Return the (X, Y) coordinate for the center point of the cell that contains the specified text.  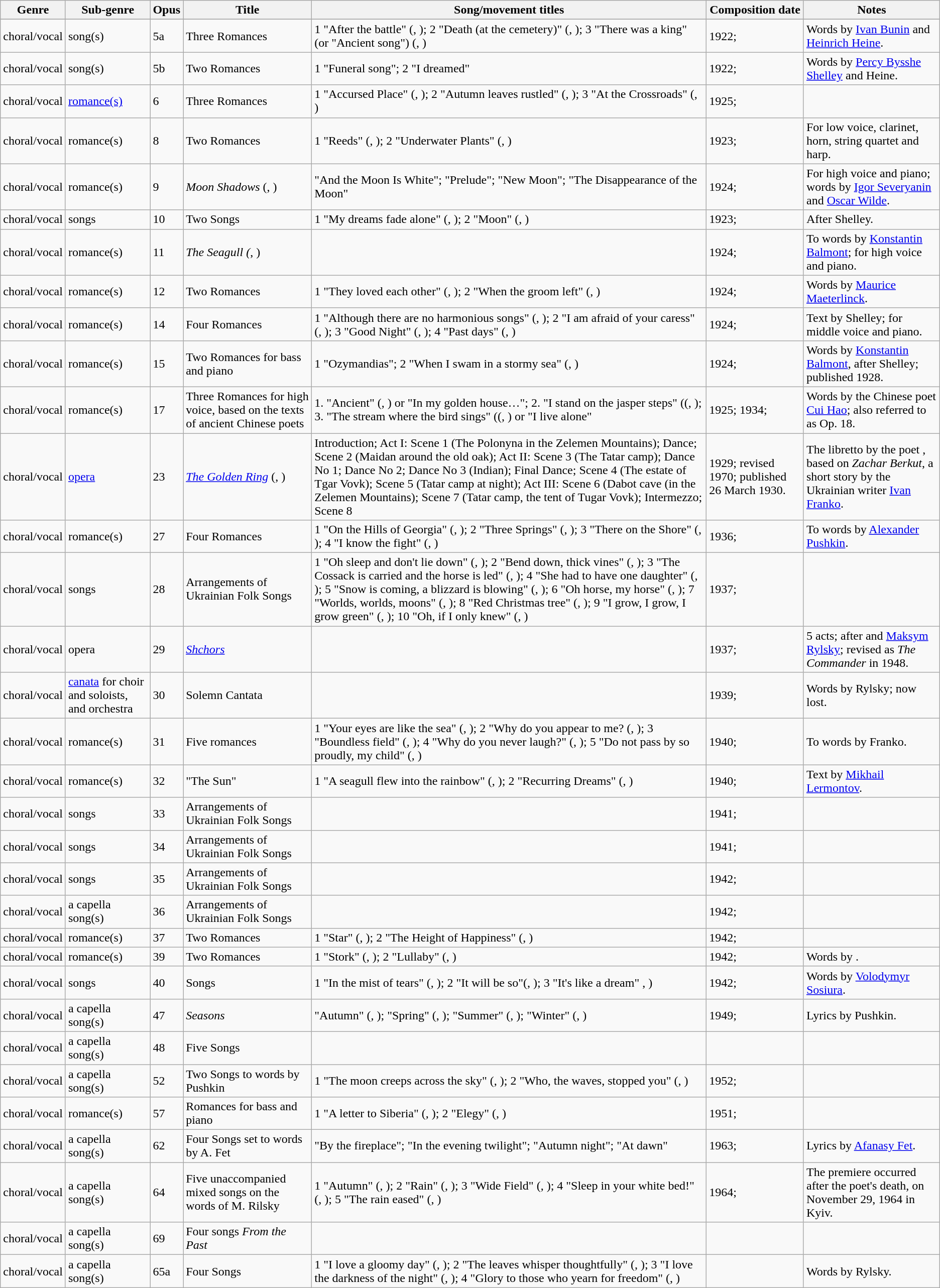
"And the Moon Is White"; "Prelude"; "New Moon"; "The Disappearance of the Moon" (509, 187)
1951; (755, 1114)
40 (167, 982)
1949; (755, 1015)
Words by Konstantin Balmont, after Shelley; published 1928. (872, 364)
1 "Ozymandias"; 2 "When I swam in a stormy sea" (, ) (509, 364)
Words by Ivan Bunin and Heinrich Heine. (872, 36)
32 (167, 781)
62 (167, 1146)
1 "My dreams fade alone" (, ); 2 "Moon" (, ) (509, 219)
11 (167, 252)
Five romances (248, 742)
"The Sun" (248, 781)
1 "On the Hills of Georgia" (, ); 2 "Three Springs" (, ); 3 "There on the Shore" (, ); 4 "I know the fight" (, ) (509, 536)
15 (167, 364)
For low voice, clarinet, horn, string quartet and harp. (872, 141)
Title (248, 10)
29 (167, 649)
10 (167, 219)
After Shelley. (872, 219)
Song/movement titles (509, 10)
Three Romances for high voice, based on the texts of ancient Chinese poets (248, 410)
Five Songs (248, 1047)
Words by Maurice Maeterlinck. (872, 291)
27 (167, 536)
1 "Funeral song"; 2 "I dreamed" (509, 68)
To words by Alexander Pushkin. (872, 536)
1 "They loved each other" (, ); 2 "When the groom left" (, ) (509, 291)
Words by Rylsky. (872, 1271)
Lyrics by Afanasy Fet. (872, 1146)
1. "Ancient" (, ) or "In my golden house…"; 2. "I stand on the jasper steps" ((, ); 3. "The stream where the bird sings" ((, ) or "I live alone" (509, 410)
1 "Accursed Place" (, ); 2 "Autumn leaves rustled" (, ); 3 "At the Crossroads" (, ) (509, 101)
1925; (755, 101)
Words by Rylsky; now lost. (872, 695)
5 acts; after and Maksym Rylsky; revised as The Commander in 1948. (872, 649)
14 (167, 324)
Four Songs set to words by A. Fet (248, 1146)
Solemn Cantata (248, 695)
For high voice and piano; words by Igor Severyanin and Oscar Wilde. (872, 187)
Words by . (872, 957)
Two Romances for bass and piano (248, 364)
1 "Reeds" (, ); 2 "Underwater Plants" (, ) (509, 141)
1963; (755, 1146)
To words by Konstantin Balmont; for high voice and piano. (872, 252)
Notes (872, 10)
Four songs From the Past (248, 1238)
23 (167, 476)
Sub-genre (107, 10)
17 (167, 410)
65a (167, 1271)
To words by Franko. (872, 742)
The libretto by the poet , based on Zachar Berkut, a short story by the Ukrainian writer Ivan Franko. (872, 476)
1964; (755, 1192)
34 (167, 847)
Songs (248, 982)
30 (167, 695)
1 "The moon creeps across the sky" (, ); 2 "Who, the waves, stopped you" (, ) (509, 1081)
1 "Star" (, ); 2 "The Height of Happiness" (, ) (509, 938)
1929; revised 1970; published 26 March 1930. (755, 476)
69 (167, 1238)
Shchors (248, 649)
1 "In the mist of tears" (, ); 2 "It will be so"(, ); 3 "It's like a dream" , ) (509, 982)
31 (167, 742)
1939; (755, 695)
Four Songs (248, 1271)
1936; (755, 536)
5a (167, 36)
Genre (33, 10)
12 (167, 291)
9 (167, 187)
1 "A seagull flew into the rainbow" (, ); 2 "Recurring Dreams" (, ) (509, 781)
Text by Mikhail Lermontov. (872, 781)
48 (167, 1047)
37 (167, 938)
Text by Shelley; for middle voice and piano. (872, 324)
1 "Stork" (, ); 2 "Lullaby" (, ) (509, 957)
Lyrics by Pushkin. (872, 1015)
35 (167, 879)
52 (167, 1081)
8 (167, 141)
1 "After the battle" (, ); 2 "Death (at the cemetery)" (, ); 3 "There was a king" (or "Ancient song") (, ) (509, 36)
The Golden Ring (, ) (248, 476)
Romances for bass and piano (248, 1114)
1 "A letter to Siberia" (, ); 2 "Elegy" (, ) (509, 1114)
39 (167, 957)
6 (167, 101)
"Autumn" (, ); "Spring" (, ); "Summer" (, ); "Winter" (, ) (509, 1015)
Opus (167, 10)
57 (167, 1114)
33 (167, 813)
"By the fireplace"; "In the evening twilight"; "Autumn night"; "At dawn" (509, 1146)
Two Songs to words by Pushkin (248, 1081)
The Seagull (, ) (248, 252)
Words by Percy Bysshe Shelley and Heine. (872, 68)
Moon Shadows (, ) (248, 187)
64 (167, 1192)
Composition date (755, 10)
Words by Volodymyr Sosiura. (872, 982)
1952; (755, 1081)
1925; 1934; (755, 410)
The premiere occurred after the poet's death, on November 29, 1964 in Kyiv. (872, 1192)
1 "Although there are no harmonious songs" (, ); 2 "I am afraid of your caress" (, ); 3 "Good Night" (, ); 4 "Past days" (, ) (509, 324)
Five unaccompanied mixed songs on the words of M. Rilsky (248, 1192)
Seasons (248, 1015)
canata for choir and soloists, and orchestra (107, 695)
Two Songs (248, 219)
47 (167, 1015)
28 (167, 590)
1 "Autumn" (, ); 2 "Rain" (, ); 3 "Wide Field" (, ); 4 "Sleep in your white bed!" (, ); 5 "The rain eased" (, ) (509, 1192)
36 (167, 912)
Words by the Chinese poet Cui Hao; also referred to as Op. 18. (872, 410)
5b (167, 68)
